For the text-containing cell, return its midpoint in (X, Y) coordinate format. 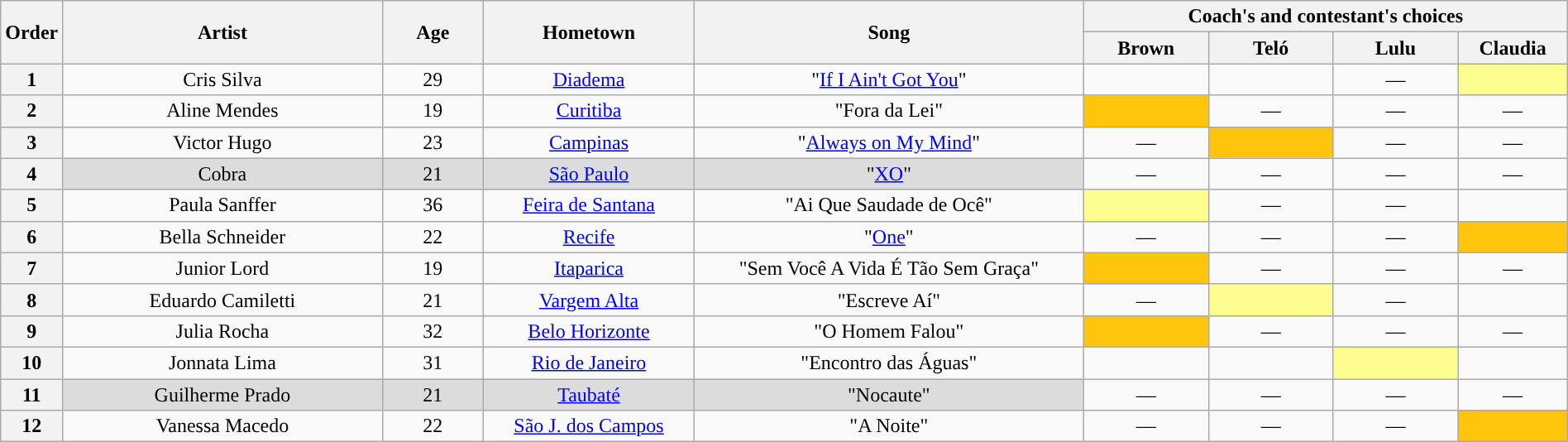
"O Homem Falou" (888, 331)
Bella Schneider (222, 237)
"Nocaute" (888, 395)
36 (433, 205)
Cobra (222, 174)
5 (31, 205)
6 (31, 237)
1 (31, 79)
Brown (1146, 48)
Eduardo Camiletti (222, 300)
12 (31, 426)
4 (31, 174)
2 (31, 111)
"A Noite" (888, 426)
3 (31, 142)
Lulu (1396, 48)
Belo Horizonte (589, 331)
"Fora da Lei" (888, 111)
23 (433, 142)
"XO" (888, 174)
"One" (888, 237)
Campinas (589, 142)
"Sem Você A Vida É Tão Sem Graça" (888, 268)
10 (31, 363)
29 (433, 79)
Order (31, 32)
Teló (1270, 48)
"Escreve Aí" (888, 300)
"If I Ain't Got You" (888, 79)
"Always on My Mind" (888, 142)
Feira de Santana (589, 205)
Cris Silva (222, 79)
"Ai Que Saudade de Ocê" (888, 205)
São J. dos Campos (589, 426)
São Paulo (589, 174)
Claudia (1513, 48)
11 (31, 395)
Artist (222, 32)
31 (433, 363)
8 (31, 300)
Guilherme Prado (222, 395)
7 (31, 268)
Vanessa Macedo (222, 426)
Diadema (589, 79)
Taubaté (589, 395)
Hometown (589, 32)
Aline Mendes (222, 111)
Curitiba (589, 111)
Age (433, 32)
32 (433, 331)
Itaparica (589, 268)
Victor Hugo (222, 142)
Junior Lord (222, 268)
Vargem Alta (589, 300)
Rio de Janeiro (589, 363)
Song (888, 32)
9 (31, 331)
Jonnata Lima (222, 363)
Recife (589, 237)
Paula Sanffer (222, 205)
Julia Rocha (222, 331)
Coach's and contestant's choices (1325, 17)
"Encontro das Águas" (888, 363)
